Search for the cell housing the specified text and yield its (x, y) center coordinate. 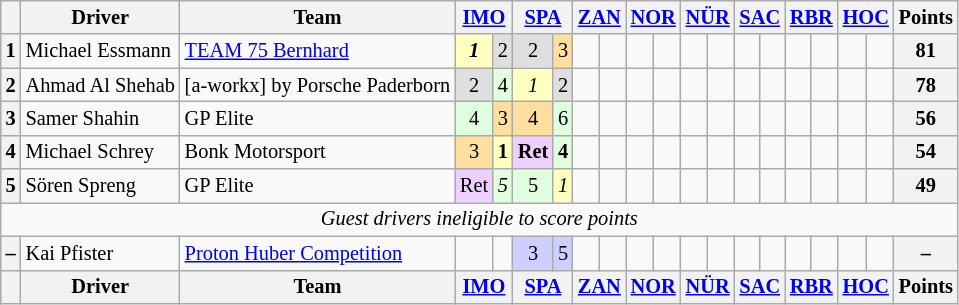
Michael Essmann (100, 51)
Sören Spreng (100, 186)
54 (926, 152)
Samer Shahin (100, 118)
Guest drivers ineligible to score points (480, 219)
Kai Pfister (100, 253)
49 (926, 186)
Proton Huber Competition (318, 253)
Bonk Motorsport (318, 152)
56 (926, 118)
TEAM 75 Bernhard (318, 51)
Michael Schrey (100, 152)
6 (563, 118)
Ahmad Al Shehab (100, 85)
78 (926, 85)
[a-workx] by Porsche Paderborn (318, 85)
81 (926, 51)
